Extract the [x, y] coordinate from the center of the cell holding the provided text.  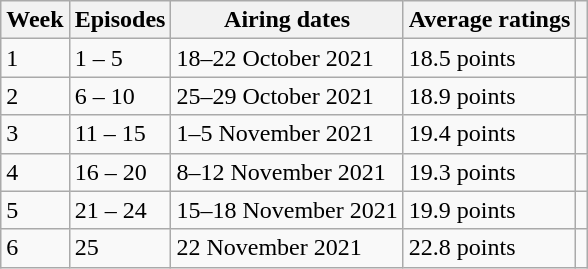
18.5 points [490, 58]
6 [35, 248]
4 [35, 172]
25 [120, 248]
19.4 points [490, 134]
15–18 November 2021 [287, 210]
1 – 5 [120, 58]
6 – 10 [120, 96]
Airing dates [287, 20]
1–5 November 2021 [287, 134]
22 November 2021 [287, 248]
5 [35, 210]
11 – 15 [120, 134]
22.8 points [490, 248]
18.9 points [490, 96]
16 – 20 [120, 172]
1 [35, 58]
8–12 November 2021 [287, 172]
Average ratings [490, 20]
19.9 points [490, 210]
19.3 points [490, 172]
3 [35, 134]
2 [35, 96]
18–22 October 2021 [287, 58]
Episodes [120, 20]
21 – 24 [120, 210]
Week [35, 20]
25–29 October 2021 [287, 96]
